Scan for the cell matching the given text and deliver its (X, Y) coordinate at center. 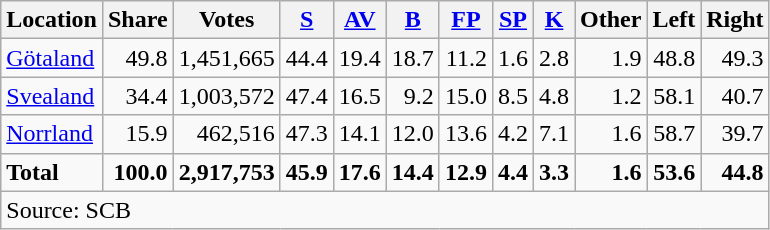
Location (52, 20)
2,917,753 (226, 172)
49.3 (735, 58)
13.6 (466, 134)
11.2 (466, 58)
53.6 (674, 172)
462,516 (226, 134)
Götaland (52, 58)
Votes (226, 20)
Share (138, 20)
12.0 (412, 134)
7.1 (554, 134)
SP (512, 20)
Left (674, 20)
Total (52, 172)
B (412, 20)
40.7 (735, 96)
1.9 (611, 58)
17.6 (360, 172)
S (306, 20)
44.8 (735, 172)
14.4 (412, 172)
1.2 (611, 96)
2.8 (554, 58)
100.0 (138, 172)
47.3 (306, 134)
15.0 (466, 96)
4.2 (512, 134)
AV (360, 20)
3.3 (554, 172)
58.7 (674, 134)
16.5 (360, 96)
4.8 (554, 96)
58.1 (674, 96)
Svealand (52, 96)
1,451,665 (226, 58)
4.4 (512, 172)
Other (611, 20)
19.4 (360, 58)
K (554, 20)
14.1 (360, 134)
Right (735, 20)
48.8 (674, 58)
34.4 (138, 96)
FP (466, 20)
8.5 (512, 96)
45.9 (306, 172)
12.9 (466, 172)
47.4 (306, 96)
Source: SCB (385, 210)
9.2 (412, 96)
49.8 (138, 58)
39.7 (735, 134)
44.4 (306, 58)
1,003,572 (226, 96)
Norrland (52, 134)
15.9 (138, 134)
18.7 (412, 58)
